Find where the given text appears and provide that cell's center as (x, y) coordinate. 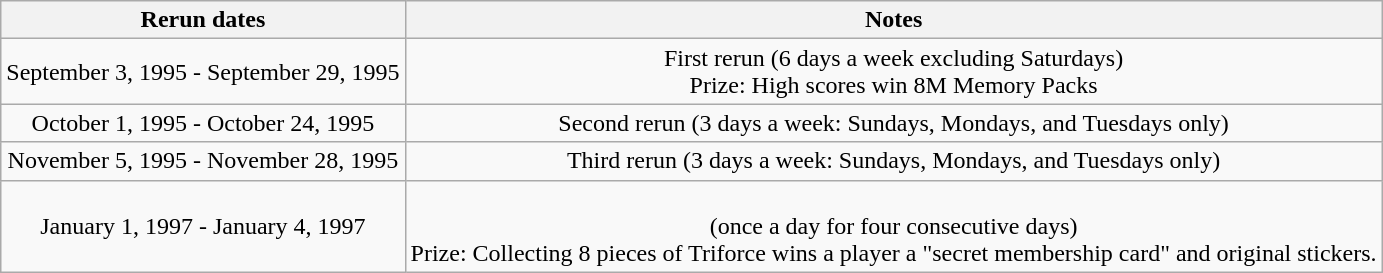
January 1, 1997 - January 4, 1997 (203, 226)
Third rerun (3 days a week: Sundays, Mondays, and Tuesdays only) (894, 161)
(once a day for four consecutive days)Prize: Collecting 8 pieces of Triforce wins a player a "secret membership card" and original stickers. (894, 226)
October 1, 1995 - October 24, 1995 (203, 123)
Notes (894, 20)
Second rerun (3 days a week: Sundays, Mondays, and Tuesdays only) (894, 123)
First rerun (6 days a week excluding Saturdays)Prize: High scores win 8M Memory Packs (894, 72)
Rerun dates (203, 20)
November 5, 1995 - November 28, 1995 (203, 161)
September 3, 1995 - September 29, 1995 (203, 72)
